Locate the cell with the specified text and output its [X, Y] center coordinate. 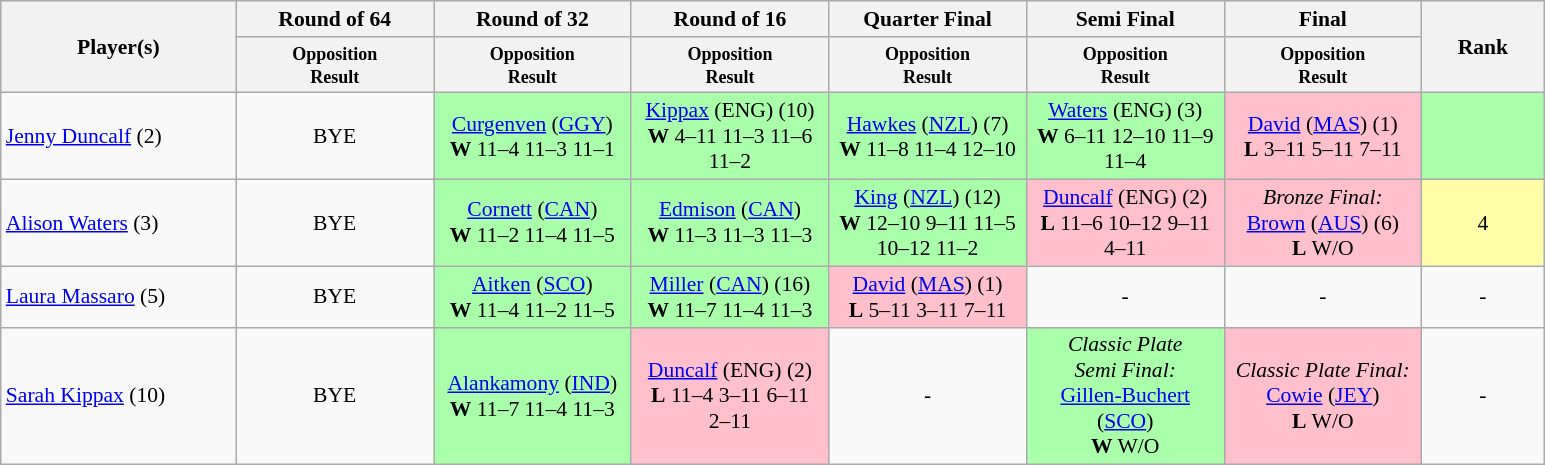
Sarah Kippax (10) [118, 396]
Round of 32 [533, 19]
Hawkes (NZL) (7)W 11–8 11–4 12–10 [928, 136]
Laura Massaro (5) [118, 296]
Semi Final [1125, 19]
David (MAS) (1)L 5–11 3–11 7–11 [928, 296]
Duncalf (ENG) (2)L 11–6 10–12 9–114–11 [1125, 224]
Curgenven (GGY)W 11–4 11–3 11–1 [533, 136]
Cornett (CAN)W 11–2 11–4 11–5 [533, 224]
King (NZL) (12)W 12–10 9–11 11–510–12 11–2 [928, 224]
Final [1323, 19]
Jenny Duncalf (2) [118, 136]
Round of 16 [730, 19]
Bronze Final: Brown (AUS) (6)L W/O [1323, 224]
Duncalf (ENG) (2)L 11–4 3–11 6–112–11 [730, 396]
Miller (CAN) (16)W 11–7 11–4 11–3 [730, 296]
Player(s) [118, 47]
Alankamony (IND)W 11–7 11–4 11–3 [533, 396]
David (MAS) (1)L 3–11 5–11 7–11 [1323, 136]
Kippax (ENG) (10)W 4–11 11–3 11–611–2 [730, 136]
Classic PlateSemi Final: Gillen-Buchert (SCO)W W/O [1125, 396]
4 [1484, 224]
Rank [1484, 47]
Classic Plate Final: Cowie (JEY)L W/O [1323, 396]
Aitken (SCO)W 11–4 11–2 11–5 [533, 296]
Quarter Final [928, 19]
Waters (ENG) (3)W 6–11 12–10 11–911–4 [1125, 136]
Round of 64 [335, 19]
Edmison (CAN)W 11–3 11–3 11–3 [730, 224]
Alison Waters (3) [118, 224]
